Return [X, Y] of the center of cell containing provided text 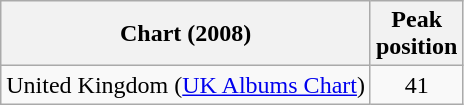
Peakposition [416, 34]
41 [416, 85]
United Kingdom (UK Albums Chart) [186, 85]
Chart (2008) [186, 34]
